Find where the given text appears and provide that cell's center as [X, Y] coordinate. 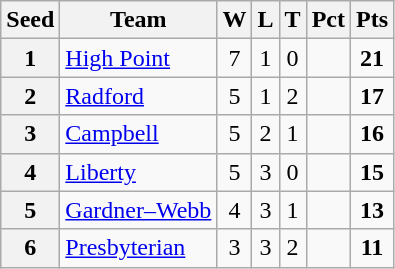
L [266, 20]
T [292, 20]
Campbell [138, 134]
11 [372, 248]
W [234, 20]
Radford [138, 96]
Seed [30, 20]
17 [372, 96]
Liberty [138, 172]
Pts [372, 20]
6 [30, 248]
Gardner–Webb [138, 210]
21 [372, 58]
Presbyterian [138, 248]
Pct [328, 20]
16 [372, 134]
7 [234, 58]
15 [372, 172]
Team [138, 20]
High Point [138, 58]
13 [372, 210]
